Determine the [X, Y] coordinate at the center of the cell enclosing the given text.  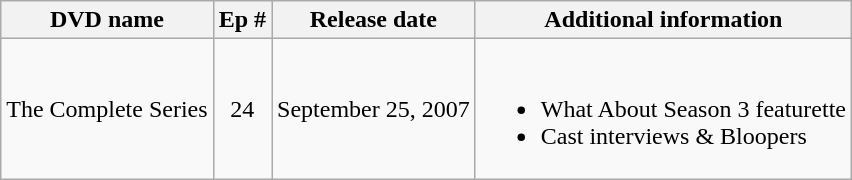
Additional information [663, 20]
September 25, 2007 [374, 109]
The Complete Series [107, 109]
Release date [374, 20]
Ep # [242, 20]
DVD name [107, 20]
What About Season 3 featuretteCast interviews & Bloopers [663, 109]
24 [242, 109]
